For the text-containing cell, return its midpoint in [X, Y] coordinate format. 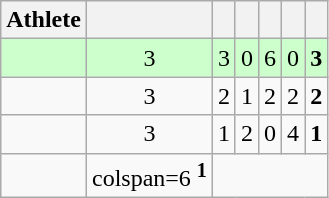
6 [270, 58]
4 [294, 134]
colspan=6 1 [149, 176]
Athlete [44, 20]
